Pinpoint the cell where the given text exists, returning its (X, Y) midpoint coordinate. 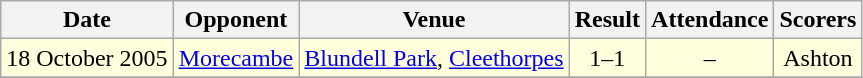
Scorers (818, 20)
Opponent (236, 20)
Attendance (710, 20)
Morecambe (236, 58)
18 October 2005 (87, 58)
– (710, 58)
1–1 (607, 58)
Result (607, 20)
Venue (434, 20)
Ashton (818, 58)
Blundell Park, Cleethorpes (434, 58)
Date (87, 20)
